Locate the cell with the specified text and output its (x, y) center coordinate. 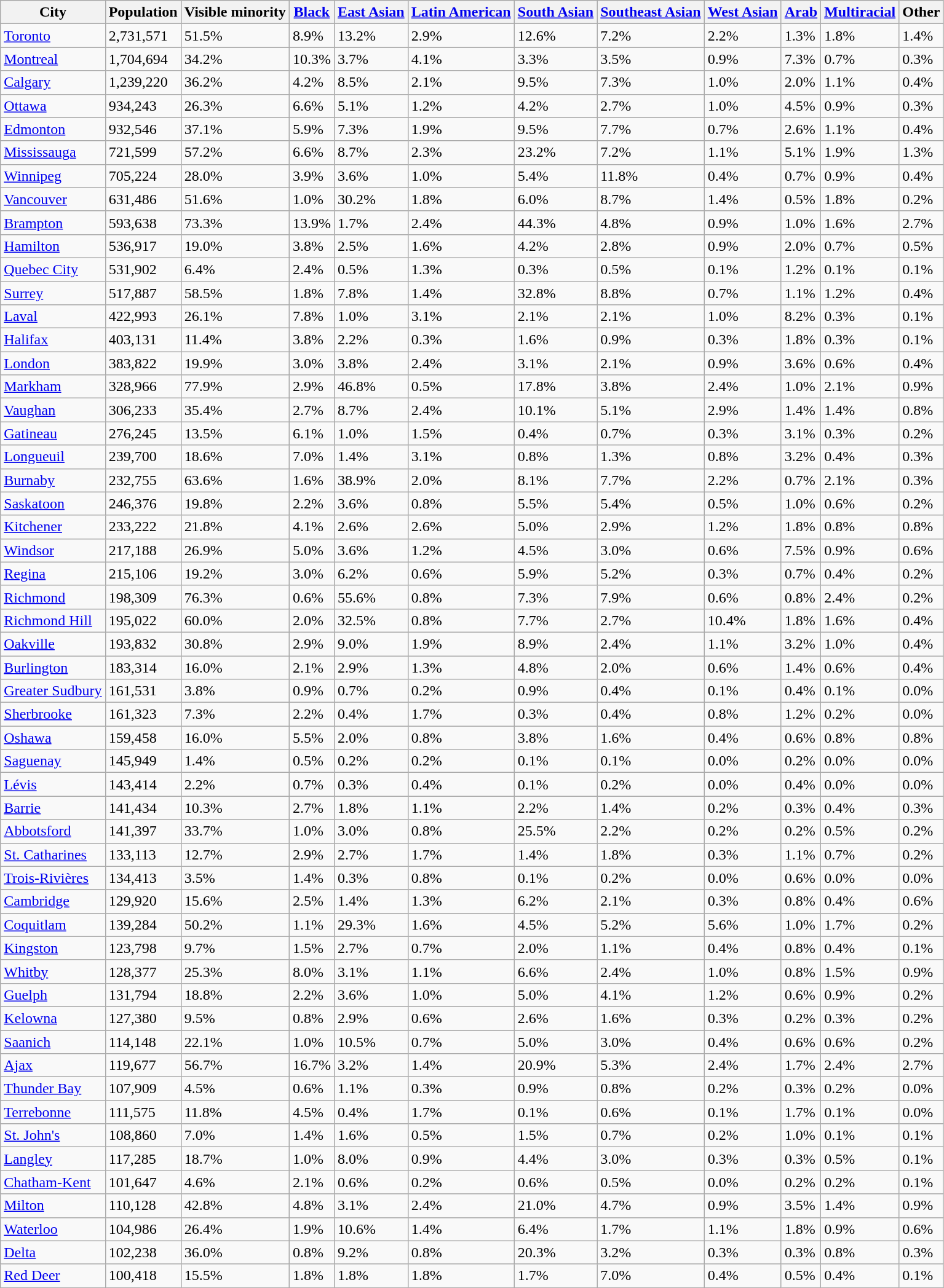
145,949 (143, 761)
246,376 (143, 504)
Thunder Bay (53, 1089)
111,575 (143, 1112)
141,397 (143, 831)
Lévis (53, 784)
76.3% (235, 597)
3.3% (555, 59)
Trois-Rivières (53, 878)
Kingston (53, 948)
Laval (53, 317)
18.8% (235, 995)
Richmond (53, 597)
10.5% (371, 1042)
77.9% (235, 387)
129,920 (143, 901)
383,822 (143, 363)
32.5% (371, 620)
161,531 (143, 691)
21.8% (235, 527)
721,599 (143, 152)
10.1% (555, 410)
Saguenay (53, 761)
Kitchener (53, 527)
119,677 (143, 1065)
44.3% (555, 223)
9.7% (235, 948)
21.0% (555, 1206)
10.6% (371, 1229)
22.1% (235, 1042)
2,731,571 (143, 36)
36.0% (235, 1252)
20.9% (555, 1065)
Barrie (53, 808)
18.6% (235, 457)
8.2% (801, 317)
63.6% (235, 480)
26.9% (235, 550)
60.0% (235, 620)
51.5% (235, 36)
Arab (801, 12)
Winnipeg (53, 176)
5.6% (743, 925)
193,832 (143, 644)
306,233 (143, 410)
57.2% (235, 152)
Chatham-Kent (53, 1182)
23.2% (555, 152)
Abbotsford (53, 831)
51.6% (235, 199)
Vancouver (53, 199)
8.1% (555, 480)
Brampton (53, 223)
28.0% (235, 176)
26.1% (235, 317)
58.5% (235, 293)
11.4% (235, 340)
Visible minority (235, 12)
217,188 (143, 550)
12.7% (235, 855)
Markham (53, 387)
Richmond Hill (53, 620)
1,704,694 (143, 59)
517,887 (143, 293)
127,380 (143, 1018)
104,986 (143, 1229)
17.8% (555, 387)
Edmonton (53, 129)
328,966 (143, 387)
29.3% (371, 925)
108,860 (143, 1136)
143,414 (143, 784)
1,239,220 (143, 82)
12.6% (555, 36)
13.9% (311, 223)
Longueuil (53, 457)
159,458 (143, 738)
West Asian (743, 12)
Southeast Asian (651, 12)
16.7% (311, 1065)
Cambridge (53, 901)
Coquitlam (53, 925)
Hamilton (53, 246)
35.4% (235, 410)
36.2% (235, 82)
932,546 (143, 129)
705,224 (143, 176)
St. Catharines (53, 855)
100,418 (143, 1276)
Multiracial (860, 12)
Waterloo (53, 1229)
5.3% (651, 1065)
Gatineau (53, 433)
73.3% (235, 223)
131,794 (143, 995)
Milton (53, 1206)
2.3% (461, 152)
215,106 (143, 574)
Regina (53, 574)
26.4% (235, 1229)
4.6% (235, 1182)
102,238 (143, 1252)
Mississauga (53, 152)
38.9% (371, 480)
10.4% (743, 620)
30.2% (371, 199)
19.0% (235, 246)
6.0% (555, 199)
8.5% (371, 82)
Langley (53, 1159)
Calgary (53, 82)
13.2% (371, 36)
233,222 (143, 527)
18.7% (235, 1159)
114,148 (143, 1042)
37.1% (235, 129)
Terrebonne (53, 1112)
134,413 (143, 878)
Toronto (53, 36)
Delta (53, 1252)
141,434 (143, 808)
Burnaby (53, 480)
403,131 (143, 340)
33.7% (235, 831)
Black (311, 12)
City (53, 12)
20.3% (555, 1252)
934,243 (143, 106)
107,909 (143, 1089)
139,284 (143, 925)
46.8% (371, 387)
531,902 (143, 269)
32.8% (555, 293)
55.6% (371, 597)
128,377 (143, 971)
239,700 (143, 457)
34.2% (235, 59)
Oshawa (53, 738)
7.5% (801, 550)
8.8% (651, 293)
25.3% (235, 971)
Greater Sudbury (53, 691)
101,647 (143, 1182)
19.2% (235, 574)
631,486 (143, 199)
Oakville (53, 644)
Kelowna (53, 1018)
Latin American (461, 12)
Halifax (53, 340)
19.9% (235, 363)
7.9% (651, 597)
Quebec City (53, 269)
276,245 (143, 433)
15.6% (235, 901)
9.2% (371, 1252)
Ajax (53, 1065)
Other (921, 12)
Population (143, 12)
30.8% (235, 644)
Surrey (53, 293)
3.9% (311, 176)
110,128 (143, 1206)
Saanich (53, 1042)
Vaughan (53, 410)
Montreal (53, 59)
Sherbrooke (53, 714)
198,309 (143, 597)
42.8% (235, 1206)
East Asian (371, 12)
Windsor (53, 550)
56.7% (235, 1065)
536,917 (143, 246)
232,755 (143, 480)
4.4% (555, 1159)
South Asian (555, 12)
123,798 (143, 948)
15.5% (235, 1276)
13.5% (235, 433)
Guelph (53, 995)
Saskatoon (53, 504)
6.1% (311, 433)
195,022 (143, 620)
2.8% (651, 246)
183,314 (143, 667)
117,285 (143, 1159)
50.2% (235, 925)
593,638 (143, 223)
161,323 (143, 714)
Burlington (53, 667)
133,113 (143, 855)
25.5% (555, 831)
Ottawa (53, 106)
St. John's (53, 1136)
Red Deer (53, 1276)
422,993 (143, 317)
9.0% (371, 644)
3.7% (371, 59)
4.7% (651, 1206)
Whitby (53, 971)
London (53, 363)
19.8% (235, 504)
26.3% (235, 106)
